For the text-containing cell, return its midpoint in (x, y) coordinate format. 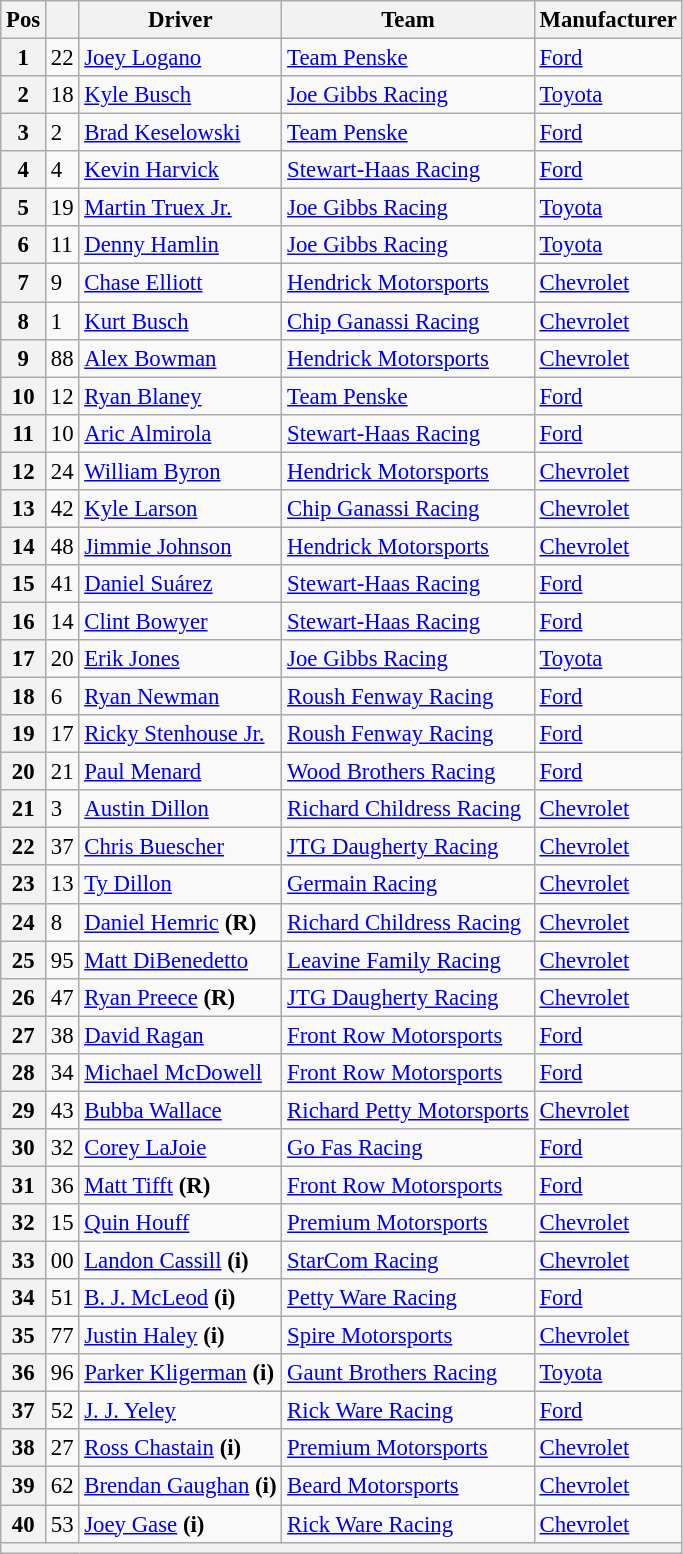
Daniel Suárez (180, 584)
35 (24, 1336)
16 (24, 621)
Joey Gase (i) (180, 1524)
5 (24, 208)
Martin Truex Jr. (180, 208)
William Byron (180, 471)
Brendan Gaughan (i) (180, 1486)
Pos (24, 20)
Beard Motorsports (408, 1486)
Gaunt Brothers Racing (408, 1373)
48 (62, 546)
Landon Cassill (i) (180, 1261)
Denny Hamlin (180, 245)
Ty Dillon (180, 885)
Corey LaJoie (180, 1148)
Bubba Wallace (180, 1110)
23 (24, 885)
29 (24, 1110)
52 (62, 1411)
Ryan Newman (180, 697)
26 (24, 997)
Joey Logano (180, 58)
Justin Haley (i) (180, 1336)
Go Fas Racing (408, 1148)
Alex Bowman (180, 358)
Ryan Preece (R) (180, 997)
Daniel Hemric (R) (180, 922)
Michael McDowell (180, 1073)
David Ragan (180, 1035)
Paul Menard (180, 772)
Kevin Harvick (180, 170)
53 (62, 1524)
95 (62, 960)
Ricky Stenhouse Jr. (180, 734)
Brad Keselowski (180, 133)
25 (24, 960)
StarCom Racing (408, 1261)
Driver (180, 20)
39 (24, 1486)
Ryan Blaney (180, 396)
Kyle Larson (180, 509)
Germain Racing (408, 885)
51 (62, 1298)
77 (62, 1336)
47 (62, 997)
31 (24, 1185)
30 (24, 1148)
Leavine Family Racing (408, 960)
Spire Motorsports (408, 1336)
Chase Elliott (180, 283)
Clint Bowyer (180, 621)
42 (62, 509)
41 (62, 584)
Aric Almirola (180, 433)
Manufacturer (608, 20)
Parker Kligerman (i) (180, 1373)
Matt DiBenedetto (180, 960)
96 (62, 1373)
B. J. McLeod (i) (180, 1298)
Erik Jones (180, 659)
28 (24, 1073)
7 (24, 283)
33 (24, 1261)
Kyle Busch (180, 95)
Wood Brothers Racing (408, 772)
00 (62, 1261)
Austin Dillon (180, 809)
Petty Ware Racing (408, 1298)
40 (24, 1524)
Kurt Busch (180, 321)
Ross Chastain (i) (180, 1449)
Jimmie Johnson (180, 546)
Team (408, 20)
43 (62, 1110)
62 (62, 1486)
Quin Houff (180, 1223)
Matt Tifft (R) (180, 1185)
Richard Petty Motorsports (408, 1110)
J. J. Yeley (180, 1411)
Chris Buescher (180, 847)
88 (62, 358)
